Provide the (x, y) coordinate of the cell's center where the given text is located.  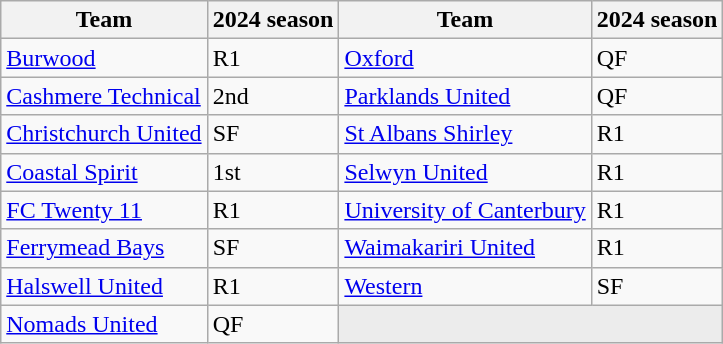
Oxford (465, 58)
Western (465, 286)
St Albans Shirley (465, 134)
Cashmere Technical (104, 96)
Christchurch United (104, 134)
Coastal Spirit (104, 172)
2nd (273, 96)
Halswell United (104, 286)
Selwyn United (465, 172)
Burwood (104, 58)
Waimakariri United (465, 248)
Ferrymead Bays (104, 248)
FC Twenty 11 (104, 210)
Nomads United (104, 324)
University of Canterbury (465, 210)
1st (273, 172)
Parklands United (465, 96)
